Determine the (X, Y) coordinate at the center of the cell enclosing the given text.  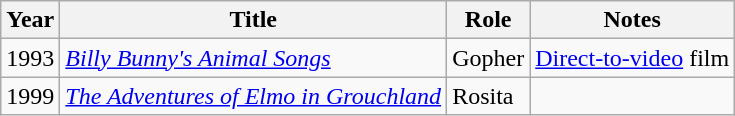
1999 (30, 96)
1993 (30, 58)
The Adventures of Elmo in Grouchland (254, 96)
Rosita (488, 96)
Billy Bunny's Animal Songs (254, 58)
Year (30, 20)
Gopher (488, 58)
Notes (632, 20)
Role (488, 20)
Title (254, 20)
Direct-to-video film (632, 58)
